Pinpoint the cell where the given text exists, returning its [x, y] midpoint coordinate. 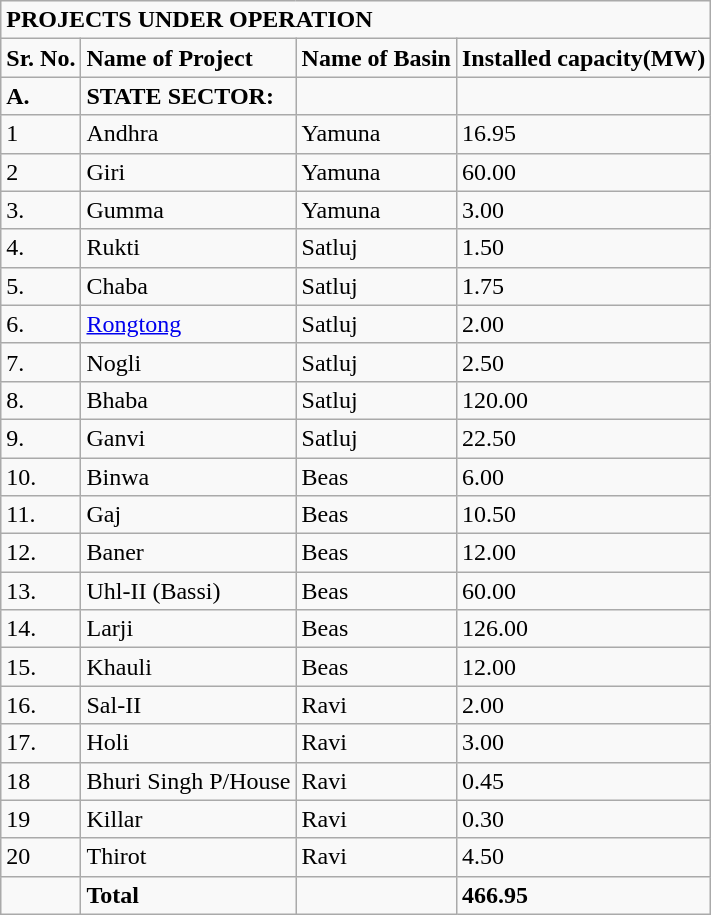
120.00 [583, 400]
1.50 [583, 248]
12. [41, 553]
Killar [188, 819]
Bhuri Singh P/House [188, 781]
466.95 [583, 895]
18 [41, 781]
9. [41, 438]
4.50 [583, 857]
Installed capacity(MW) [583, 58]
16.95 [583, 134]
Gumma [188, 210]
PROJECTS UNDER OPERATION [356, 20]
Uhl-II (Bassi) [188, 591]
10. [41, 477]
0.45 [583, 781]
Sal-II [188, 705]
Baner [188, 553]
22.50 [583, 438]
Bhaba [188, 400]
Nogli [188, 362]
Name of Project [188, 58]
Chaba [188, 286]
Gaj [188, 515]
11. [41, 515]
13. [41, 591]
8. [41, 400]
Giri [188, 172]
6.00 [583, 477]
5. [41, 286]
17. [41, 743]
2 [41, 172]
Thirot [188, 857]
STATE SECTOR: [188, 96]
Sr. No. [41, 58]
Holi [188, 743]
10.50 [583, 515]
Ganvi [188, 438]
Binwa [188, 477]
Rongtong [188, 324]
Rukti [188, 248]
A. [41, 96]
20 [41, 857]
Khauli [188, 667]
2.50 [583, 362]
3. [41, 210]
Andhra [188, 134]
7. [41, 362]
Larji [188, 629]
4. [41, 248]
19 [41, 819]
16. [41, 705]
Name of Basin [376, 58]
6. [41, 324]
0.30 [583, 819]
1 [41, 134]
126.00 [583, 629]
1.75 [583, 286]
14. [41, 629]
Total [188, 895]
15. [41, 667]
